Identify which cell holds the provided text, then report its [X, Y] central coordinate. 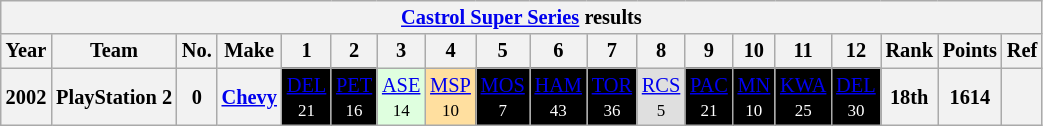
11 [803, 51]
Chevy [250, 97]
5 [503, 51]
10 [754, 51]
Team [114, 51]
HAM43 [558, 97]
RCS5 [661, 97]
PlayStation 2 [114, 97]
2 [354, 51]
1614 [970, 97]
8 [661, 51]
PET16 [354, 97]
MN10 [754, 97]
ASE14 [401, 97]
4 [450, 51]
PAC21 [708, 97]
7 [612, 51]
Points [970, 51]
3 [401, 51]
MOS7 [503, 97]
1 [306, 51]
12 [856, 51]
6 [558, 51]
Make [250, 51]
Castrol Super Series results [522, 17]
DEL21 [306, 97]
No. [197, 51]
Rank [910, 51]
0 [197, 97]
KWA25 [803, 97]
MSP10 [450, 97]
TOR36 [612, 97]
9 [708, 51]
18th [910, 97]
DEL30 [856, 97]
2002 [26, 97]
Year [26, 51]
Ref [1022, 51]
